Return the [X, Y] coordinate for the center point of the cell that contains the specified text.  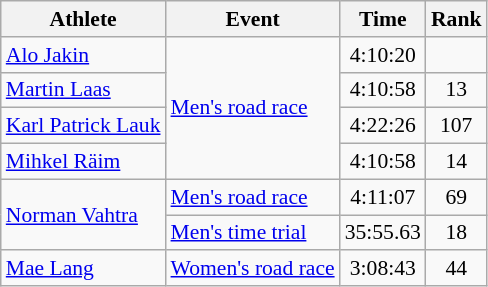
Men's time trial [253, 233]
Norman Vahtra [84, 214]
Martin Laas [84, 90]
Mihkel Räim [84, 162]
107 [456, 126]
35:55.63 [383, 233]
4:22:26 [383, 126]
Time [383, 19]
Karl Patrick Lauk [84, 126]
Women's road race [253, 269]
18 [456, 233]
4:10:20 [383, 55]
13 [456, 90]
Mae Lang [84, 269]
Event [253, 19]
Rank [456, 19]
Alo Jakin [84, 55]
44 [456, 269]
Athlete [84, 19]
14 [456, 162]
69 [456, 197]
4:11:07 [383, 197]
3:08:43 [383, 269]
